Locate the cell with the specified text and output its [x, y] center coordinate. 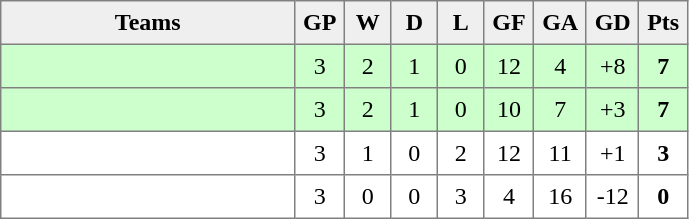
Pts [663, 23]
10 [509, 110]
+3 [612, 110]
GP [320, 23]
Teams [148, 23]
GD [612, 23]
-12 [612, 197]
+8 [612, 66]
16 [560, 197]
D [414, 23]
W [368, 23]
GF [509, 23]
L [461, 23]
+1 [612, 153]
11 [560, 153]
GA [560, 23]
